Search for the cell housing the specified text and yield its (x, y) center coordinate. 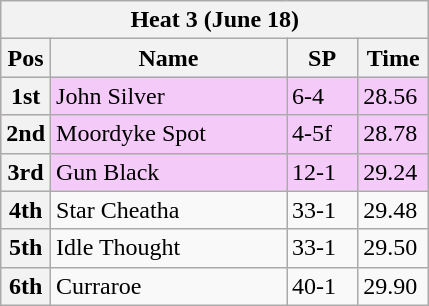
28.56 (394, 96)
Name (169, 58)
1st (26, 96)
Heat 3 (June 18) (215, 20)
3rd (26, 172)
12-1 (322, 172)
29.48 (394, 210)
2nd (26, 134)
6-4 (322, 96)
40-1 (322, 286)
28.78 (394, 134)
John Silver (169, 96)
6th (26, 286)
Gun Black (169, 172)
Pos (26, 58)
29.50 (394, 248)
5th (26, 248)
4-5f (322, 134)
29.24 (394, 172)
Star Cheatha (169, 210)
Time (394, 58)
Curraroe (169, 286)
SP (322, 58)
Moordyke Spot (169, 134)
29.90 (394, 286)
4th (26, 210)
Idle Thought (169, 248)
